Output the [X, Y] coordinate of the center of the cell containing the given text.  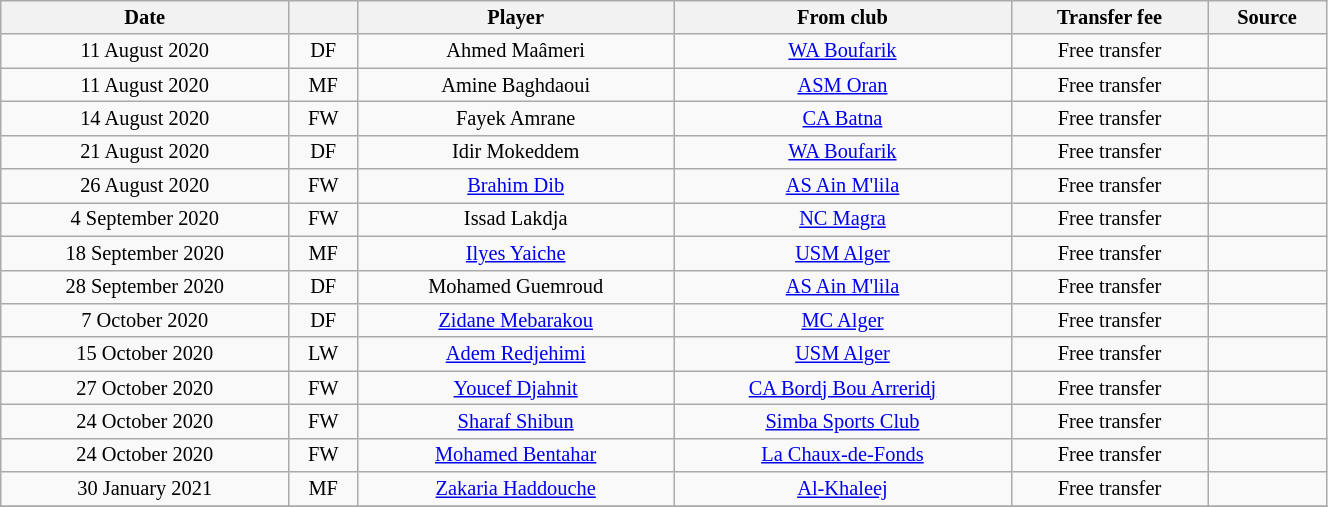
Simba Sports Club [843, 421]
Ilyes Yaiche [516, 253]
La Chaux-de-Fonds [843, 455]
NC Magra [843, 219]
27 October 2020 [145, 388]
Fayek Amrane [516, 118]
Mohamed Guemroud [516, 287]
Date [145, 17]
Al-Khaleej [843, 489]
Ahmed Maâmeri [516, 51]
Idir Mokeddem [516, 152]
26 August 2020 [145, 186]
15 October 2020 [145, 354]
Brahim Dib [516, 186]
MC Alger [843, 320]
Source [1268, 17]
LW [324, 354]
Mohamed Bentahar [516, 455]
Zidane Mebarakou [516, 320]
Sharaf Shibun [516, 421]
Adem Redjehimi [516, 354]
Transfer fee [1109, 17]
30 January 2021 [145, 489]
21 August 2020 [145, 152]
ASM Oran [843, 85]
28 September 2020 [145, 287]
CA Batna [843, 118]
Player [516, 17]
7 October 2020 [145, 320]
Zakaria Haddouche [516, 489]
From club [843, 17]
Youcef Djahnit [516, 388]
4 September 2020 [145, 219]
Amine Baghdaoui [516, 85]
18 September 2020 [145, 253]
Issad Lakdja [516, 219]
14 August 2020 [145, 118]
CA Bordj Bou Arreridj [843, 388]
